Pinpoint the cell where the given text exists, returning its [X, Y] midpoint coordinate. 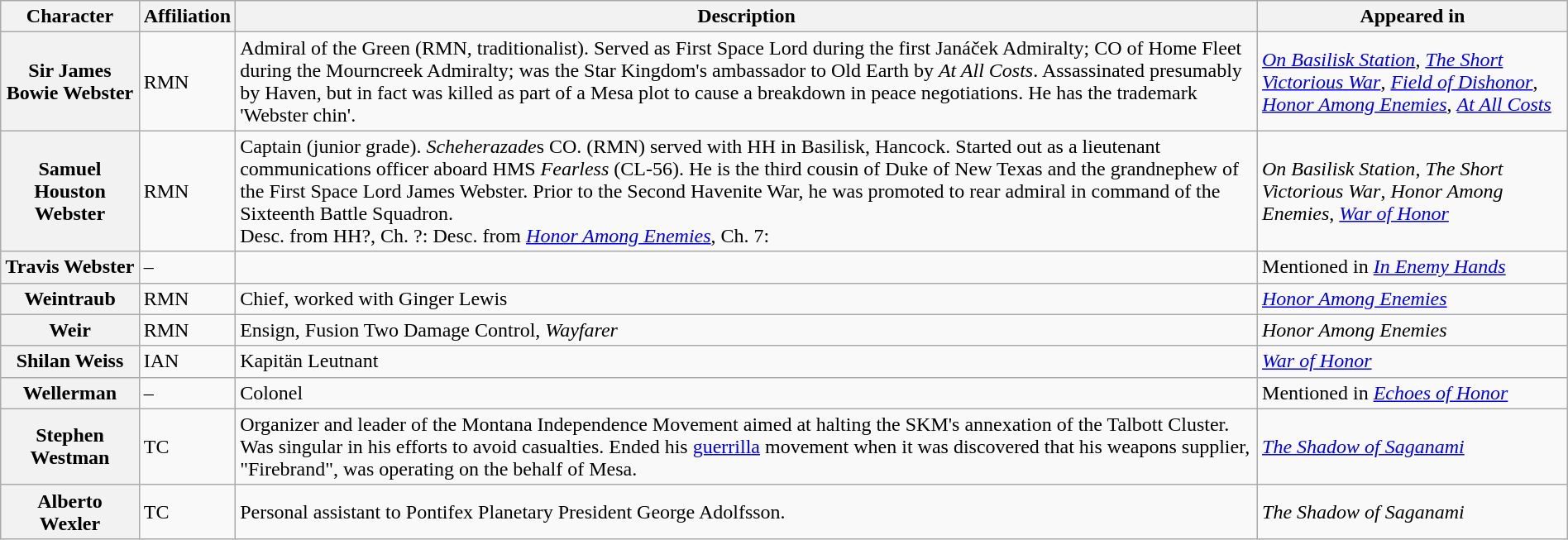
On Basilisk Station, The Short Victorious War, Honor Among Enemies, War of Honor [1413, 191]
Character [69, 17]
Alberto Wexler [69, 511]
Colonel [747, 393]
Kapitän Leutnant [747, 361]
On Basilisk Station, The Short Victorious War, Field of Dishonor, Honor Among Enemies, At All Costs [1413, 81]
IAN [187, 361]
Sir James Bowie Webster [69, 81]
Shilan Weiss [69, 361]
War of Honor [1413, 361]
Chief, worked with Ginger Lewis [747, 299]
Personal assistant to Pontifex Planetary President George Adolfsson. [747, 511]
Affiliation [187, 17]
Mentioned in In Enemy Hands [1413, 267]
Ensign, Fusion Two Damage Control, Wayfarer [747, 330]
Weintraub [69, 299]
Stephen Westman [69, 447]
Appeared in [1413, 17]
Travis Webster [69, 267]
Mentioned in Echoes of Honor [1413, 393]
Description [747, 17]
Weir [69, 330]
Samuel Houston Webster [69, 191]
Wellerman [69, 393]
